Provide the [x, y] coordinate of the cell's center where the given text is located.  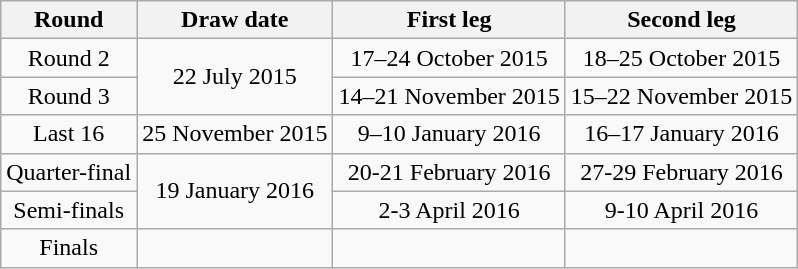
9–10 January 2016 [449, 134]
22 July 2015 [235, 77]
Semi-finals [69, 210]
Quarter-final [69, 172]
First leg [449, 20]
9-10 April 2016 [681, 210]
25 November 2015 [235, 134]
Round 3 [69, 96]
Round 2 [69, 58]
19 January 2016 [235, 191]
Last 16 [69, 134]
2-3 April 2016 [449, 210]
17–24 October 2015 [449, 58]
27-29 February 2016 [681, 172]
Second leg [681, 20]
14–21 November 2015 [449, 96]
18–25 October 2015 [681, 58]
Finals [69, 248]
15–22 November 2015 [681, 96]
Round [69, 20]
16–17 January 2016 [681, 134]
Draw date [235, 20]
20-21 February 2016 [449, 172]
